Capture the cell that displays the provided text and extract its [x, y] central coordinate. 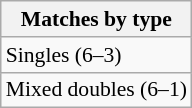
Mixed doubles (6–1) [96, 90]
Matches by type [96, 19]
Singles (6–3) [96, 55]
